Detect which cell encompasses the target text, then output its (X, Y) center coordinate. 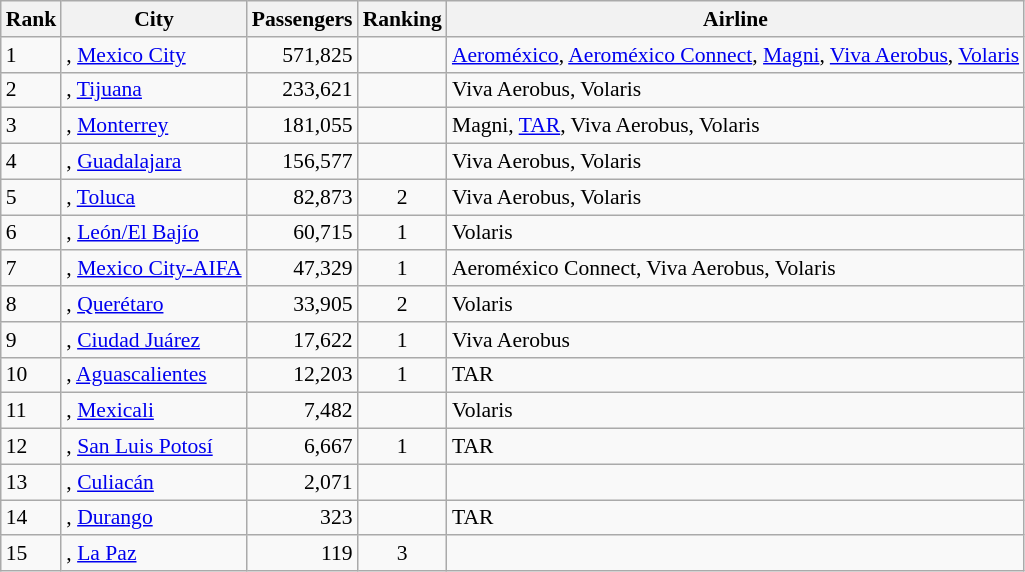
Viva Aerobus (736, 340)
6 (32, 233)
, Aguascalientes (154, 375)
323 (302, 518)
156,577 (302, 162)
4 (32, 162)
7,482 (302, 411)
, Durango (154, 518)
9 (32, 340)
, San Luis Potosí (154, 447)
60,715 (302, 233)
10 (32, 375)
Rank (32, 19)
8 (32, 304)
15 (32, 554)
Magni, TAR, Viva Aerobus, Volaris (736, 126)
5 (32, 197)
Airline (736, 19)
, Mexico City (154, 55)
233,621 (302, 90)
, La Paz (154, 554)
7 (32, 269)
11 (32, 411)
Aeroméxico Connect, Viva Aerobus, Volaris (736, 269)
12 (32, 447)
Aeroméxico, Aeroméxico Connect, Magni, Viva Aerobus, Volaris (736, 55)
82,873 (302, 197)
Passengers (302, 19)
, Mexico City-AIFA (154, 269)
, Mexicali (154, 411)
, Ciudad Juárez (154, 340)
571,825 (302, 55)
14 (32, 518)
13 (32, 482)
119 (302, 554)
Ranking (402, 19)
, Querétaro (154, 304)
, Culiacán (154, 482)
47,329 (302, 269)
, Toluca (154, 197)
, Monterrey (154, 126)
City (154, 19)
181,055 (302, 126)
33,905 (302, 304)
, León/El Bajío (154, 233)
6,667 (302, 447)
, Tijuana (154, 90)
, Guadalajara (154, 162)
12,203 (302, 375)
17,622 (302, 340)
2,071 (302, 482)
